Locate the cell with the specified text and output its [x, y] center coordinate. 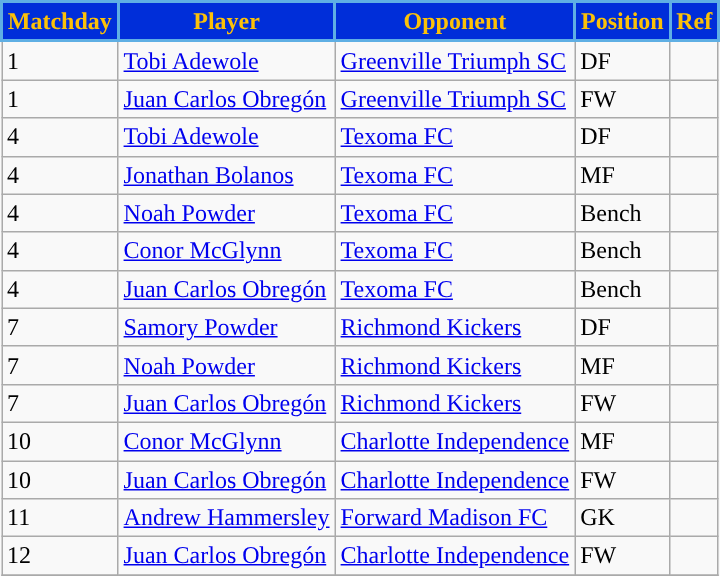
Jonathan Bolanos [226, 175]
Ref [694, 22]
GK [622, 518]
12 [60, 556]
Andrew Hammersley [226, 518]
Samory Powder [226, 327]
Opponent [455, 22]
Matchday [60, 22]
11 [60, 518]
Forward Madison FC [455, 518]
Position [622, 22]
Player [226, 22]
